Return [X, Y] of the center of cell containing provided text 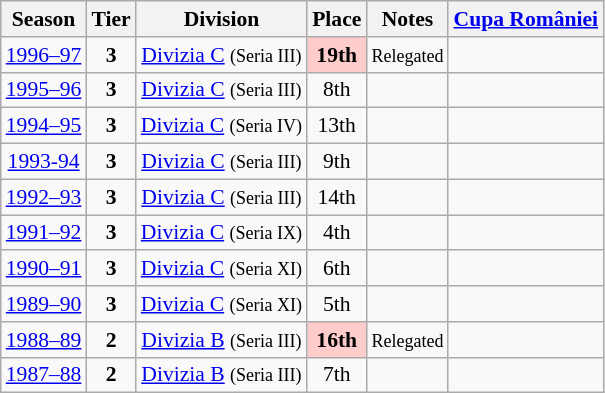
Divizia C (Seria IV) [222, 126]
Notes [407, 19]
16th [336, 340]
1993-94 [44, 162]
1996–97 [44, 55]
14th [336, 197]
Tier [110, 19]
13th [336, 126]
Cupa României [526, 19]
6th [336, 269]
1991–92 [44, 233]
19th [336, 55]
1989–90 [44, 304]
5th [336, 304]
1995–96 [44, 90]
8th [336, 90]
1992–93 [44, 197]
1988–89 [44, 340]
Season [44, 19]
Divizia C (Seria IX) [222, 233]
7th [336, 375]
1990–91 [44, 269]
1994–95 [44, 126]
Division [222, 19]
9th [336, 162]
4th [336, 233]
1987–88 [44, 375]
Place [336, 19]
